Determine the (X, Y) coordinate at the center of the cell enclosing the given text.  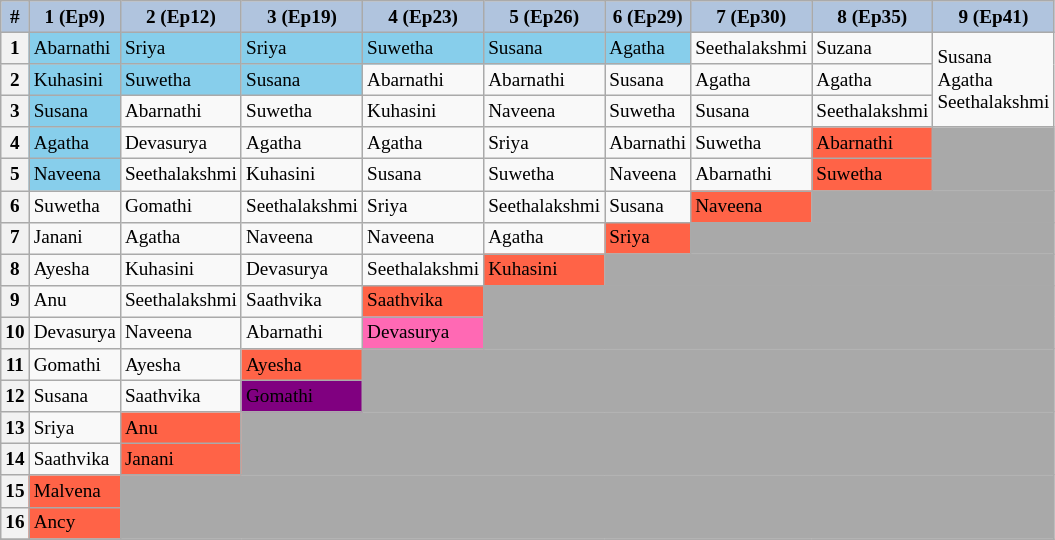
9 (15, 301)
Suzana (872, 48)
9 (Ep41) (994, 17)
8 (Ep35) (872, 17)
13 (15, 428)
2 (Ep12) (180, 17)
4 (15, 143)
SusanaAgathaSeethalakshmi (994, 80)
Ancy (74, 523)
6 (15, 206)
5 (Ep26) (544, 17)
12 (15, 396)
6 (Ep29) (648, 17)
4 (Ep23) (424, 17)
7 (15, 238)
8 (15, 270)
14 (15, 460)
2 (15, 80)
10 (15, 333)
15 (15, 491)
3 (15, 111)
11 (15, 365)
5 (15, 175)
1 (15, 48)
# (15, 17)
1 (Ep9) (74, 17)
Malvena (74, 491)
3 (Ep19) (302, 17)
16 (15, 523)
7 (Ep30) (752, 17)
